Return the [X, Y] coordinate for the center point of the cell that contains the specified text.  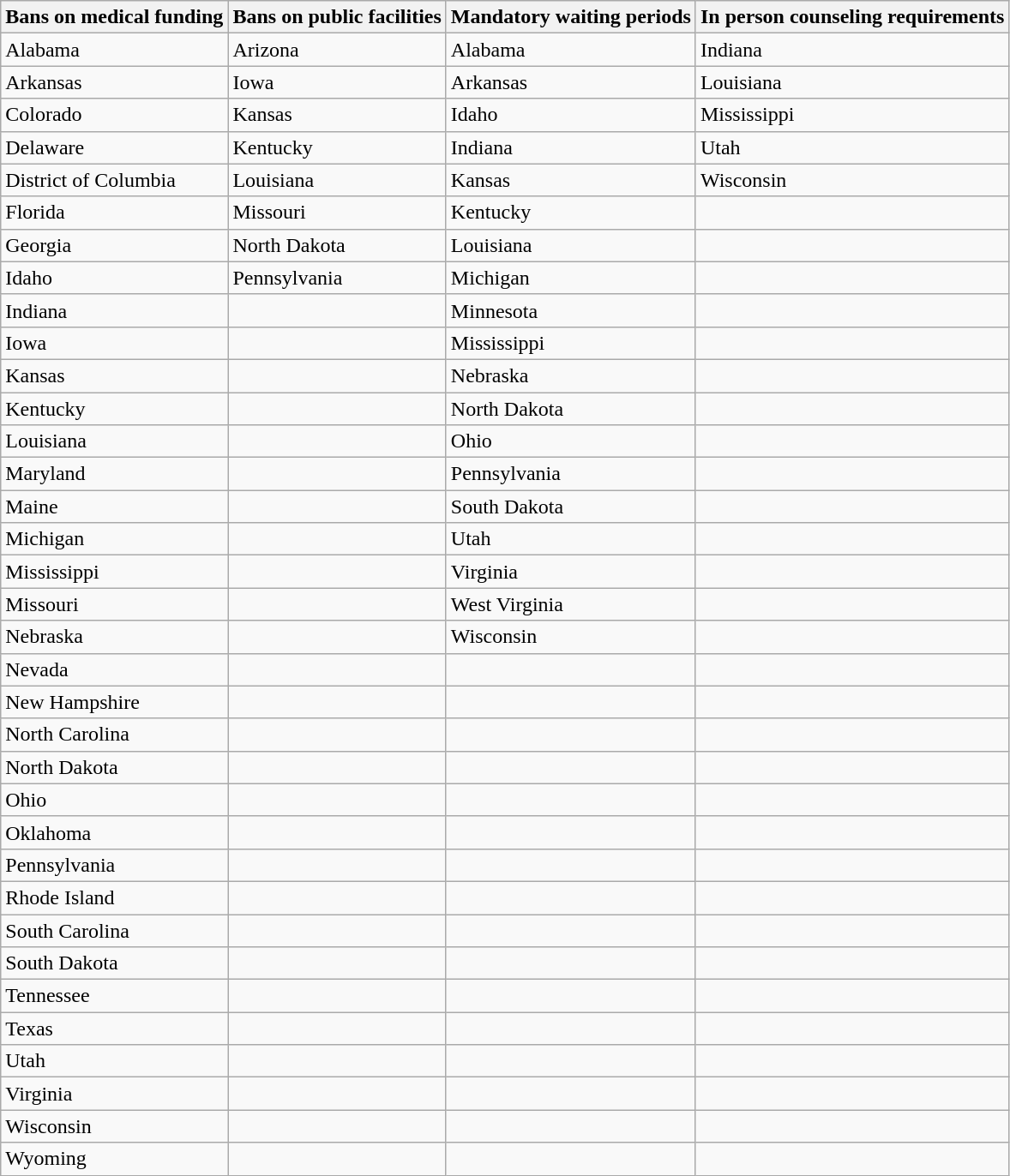
Delaware [115, 147]
District of Columbia [115, 180]
Oklahoma [115, 832]
Texas [115, 1029]
Florida [115, 213]
In person counseling requirements [852, 17]
New Hampshire [115, 702]
Maine [115, 507]
Mandatory waiting periods [571, 17]
Bans on medical funding [115, 17]
Colorado [115, 115]
Bans on public facilities [337, 17]
Wyoming [115, 1159]
Rhode Island [115, 897]
South Carolina [115, 930]
Nevada [115, 669]
Arizona [337, 50]
West Virginia [571, 604]
Georgia [115, 245]
Maryland [115, 474]
Minnesota [571, 310]
North Carolina [115, 735]
Tennessee [115, 996]
